Locate the cell with the specified text and output its (x, y) center coordinate. 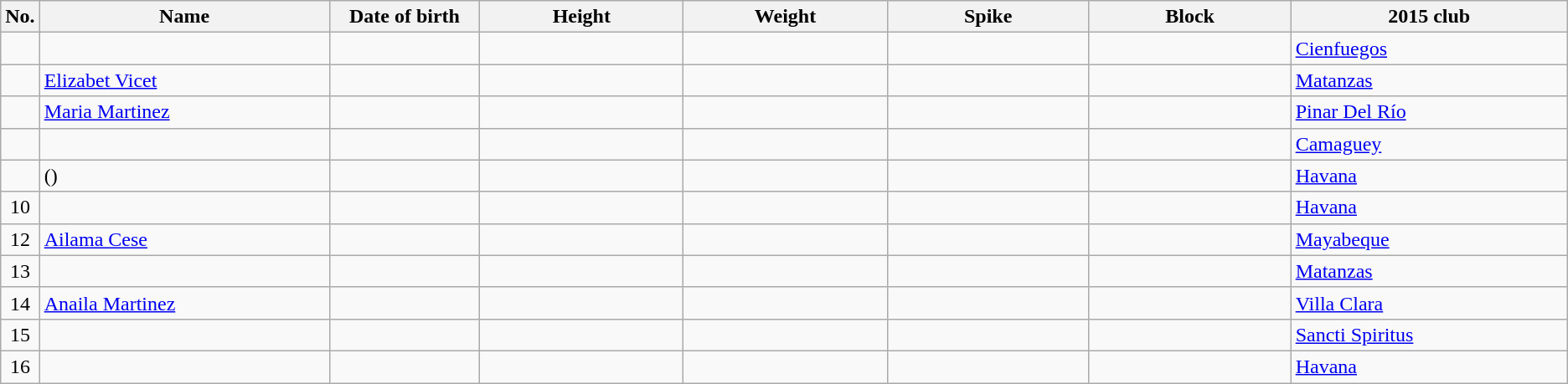
15 (20, 335)
12 (20, 239)
Maria Martinez (184, 112)
Cienfuegos (1429, 49)
Date of birth (405, 17)
Spike (988, 17)
Weight (786, 17)
Sancti Spiritus (1429, 335)
No. (20, 17)
() (184, 176)
10 (20, 207)
Elizabet Vicet (184, 80)
Anaila Martinez (184, 303)
Villa Clara (1429, 303)
16 (20, 366)
Block (1189, 17)
Ailama Cese (184, 239)
Camaguey (1429, 144)
Mayabeque (1429, 239)
Height (581, 17)
14 (20, 303)
Pinar Del Río (1429, 112)
13 (20, 271)
Name (184, 17)
2015 club (1429, 17)
